Scan for the cell matching the given text and deliver its [x, y] coordinate at center. 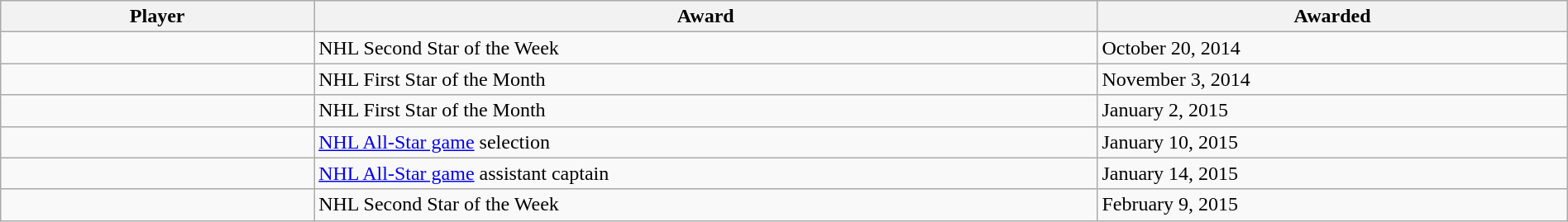
NHL All-Star game selection [706, 142]
January 14, 2015 [1332, 173]
November 3, 2014 [1332, 79]
Award [706, 17]
NHL All-Star game assistant captain [706, 173]
January 2, 2015 [1332, 111]
Awarded [1332, 17]
February 9, 2015 [1332, 205]
January 10, 2015 [1332, 142]
Player [157, 17]
October 20, 2014 [1332, 48]
